Locate the cell with the specified text and output its (X, Y) center coordinate. 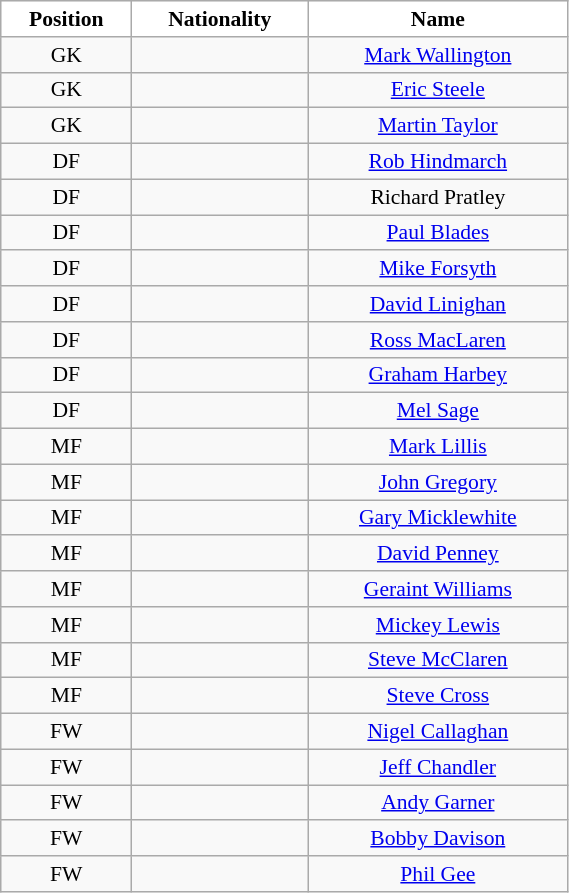
Mickey Lewis (438, 625)
Steve McClaren (438, 660)
Andy Garner (438, 803)
Eric Steele (438, 90)
Mark Lillis (438, 447)
Paul Blades (438, 233)
Graham Harbey (438, 375)
Mark Wallington (438, 55)
Nigel Callaghan (438, 732)
Geraint Williams (438, 589)
Gary Micklewhite (438, 518)
Richard Pratley (438, 197)
Martin Taylor (438, 126)
Mel Sage (438, 411)
Position (66, 19)
Mike Forsyth (438, 269)
Name (438, 19)
Jeff Chandler (438, 767)
Steve Cross (438, 696)
David Linighan (438, 304)
Nationality (220, 19)
Phil Gee (438, 874)
Bobby Davison (438, 839)
David Penney (438, 554)
Ross MacLaren (438, 340)
John Gregory (438, 482)
Rob Hindmarch (438, 162)
